Determine the (X, Y) coordinate at the center of the cell enclosing the given text.  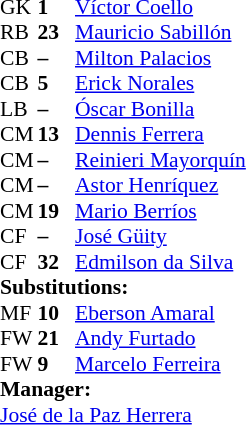
Edmilson da Silva (160, 262)
19 (57, 211)
Marcelo Ferreira (160, 364)
José Güity (160, 237)
Dennis Ferrera (160, 135)
5 (57, 83)
21 (57, 339)
Erick Norales (160, 83)
Manager: (123, 389)
Reinieri Mayorquín (160, 160)
Óscar Bonilla (160, 109)
Mario Berríos (160, 211)
Eberson Amaral (160, 313)
MF (19, 313)
Astor Henríquez (160, 185)
23 (57, 33)
9 (57, 364)
32 (57, 262)
Substitutions: (123, 287)
10 (57, 313)
Milton Palacios (160, 58)
RB (19, 33)
LB (19, 109)
Andy Furtado (160, 339)
13 (57, 135)
Mauricio Sabillón (160, 33)
